Pinpoint the cell where the given text exists, returning its [x, y] midpoint coordinate. 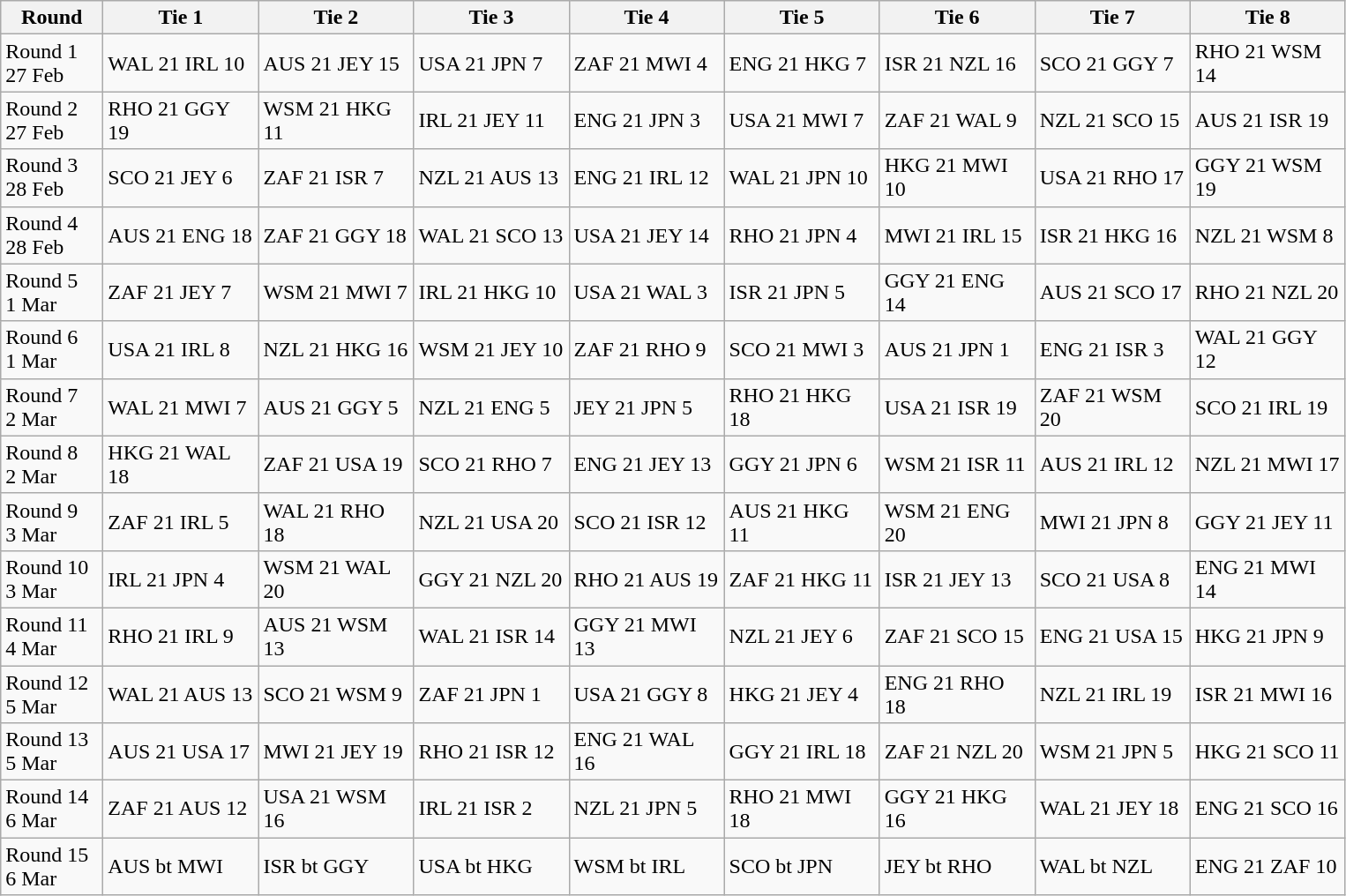
AUS 21 ENG 18 [181, 235]
ZAF 21 USA 19 [336, 464]
GGY 21 HKG 16 [957, 810]
WSM 21 ISR 11 [957, 464]
Tie 1 [181, 18]
WAL 21 JPN 10 [802, 178]
ZAF 21 AUS 12 [181, 810]
USA 21 RHO 17 [1112, 178]
ZAF 21 SCO 15 [957, 637]
WAL 21 JEY 18 [1112, 810]
USA 21 JPN 7 [491, 63]
Tie 8 [1267, 18]
ENG 21 MWI 14 [1267, 579]
ISR 21 NZL 16 [957, 63]
ISR 21 JEY 13 [957, 579]
Round 127 Feb [52, 63]
SCO 21 WSM 9 [336, 693]
RHO 21 IRL 9 [181, 637]
HKG 21 JEY 4 [802, 693]
AUS 21 HKG 11 [802, 522]
GGY 21 MWI 13 [647, 637]
RHO 21 HKG 18 [802, 407]
ENG 21 USA 15 [1112, 637]
WAL 21 GGY 12 [1267, 349]
AUS 21 WSM 13 [336, 637]
Round 72 Mar [52, 407]
USA 21 JEY 14 [647, 235]
Round 328 Feb [52, 178]
Round [52, 18]
RHO 21 JPN 4 [802, 235]
RHO 21 ISR 12 [491, 751]
MWI 21 IRL 15 [957, 235]
JEY 21 JPN 5 [647, 407]
AUS 21 USA 17 [181, 751]
ZAF 21 WAL 9 [957, 120]
ZAF 21 HKG 11 [802, 579]
HKG 21 JPN 9 [1267, 637]
AUS 21 SCO 17 [1112, 293]
ENG 21 IRL 12 [647, 178]
AUS 21 ISR 19 [1267, 120]
ENG 21 WAL 16 [647, 751]
NZL 21 IRL 19 [1112, 693]
Round 103 Mar [52, 579]
Round 61 Mar [52, 349]
WSM 21 ENG 20 [957, 522]
WSM 21 MWI 7 [336, 293]
AUS 21 JEY 15 [336, 63]
WSM 21 WAL 20 [336, 579]
NZL 21 USA 20 [491, 522]
ZAF 21 MWI 4 [647, 63]
ENG 21 SCO 16 [1267, 810]
RHO 21 MWI 18 [802, 810]
HKG 21 WAL 18 [181, 464]
MWI 21 JEY 19 [336, 751]
WAL 21 ISR 14 [491, 637]
WAL 21 RHO 18 [336, 522]
NZL 21 ENG 5 [491, 407]
Round 135 Mar [52, 751]
ISR bt GGY [336, 866]
SCO 21 MWI 3 [802, 349]
SCO 21 GGY 7 [1112, 63]
ENG 21 HKG 7 [802, 63]
Tie 4 [647, 18]
WAL 21 MWI 7 [181, 407]
SCO 21 USA 8 [1112, 579]
WAL 21 SCO 13 [491, 235]
ISR 21 JPN 5 [802, 293]
RHO 21 WSM 14 [1267, 63]
USA bt HKG [491, 866]
Round 156 Mar [52, 866]
NZL 21 AUS 13 [491, 178]
Round 82 Mar [52, 464]
IRL 21 JPN 4 [181, 579]
Round 428 Feb [52, 235]
ZAF 21 JEY 7 [181, 293]
ENG 21 ZAF 10 [1267, 866]
GGY 21 JPN 6 [802, 464]
AUS 21 IRL 12 [1112, 464]
NZL 21 SCO 15 [1112, 120]
Tie 6 [957, 18]
Round 93 Mar [52, 522]
Tie 5 [802, 18]
GGY 21 IRL 18 [802, 751]
Tie 2 [336, 18]
WSM bt IRL [647, 866]
ENG 21 JPN 3 [647, 120]
WSM 21 JPN 5 [1112, 751]
USA 21 MWI 7 [802, 120]
RHO 21 GGY 19 [181, 120]
GGY 21 ENG 14 [957, 293]
USA 21 GGY 8 [647, 693]
ENG 21 RHO 18 [957, 693]
SCO 21 JEY 6 [181, 178]
Round 227 Feb [52, 120]
GGY 21 NZL 20 [491, 579]
ZAF 21 IRL 5 [181, 522]
USA 21 WAL 3 [647, 293]
NZL 21 MWI 17 [1267, 464]
RHO 21 NZL 20 [1267, 293]
ISR 21 MWI 16 [1267, 693]
ENG 21 ISR 3 [1112, 349]
HKG 21 SCO 11 [1267, 751]
RHO 21 AUS 19 [647, 579]
USA 21 ISR 19 [957, 407]
Tie 3 [491, 18]
Round 125 Mar [52, 693]
SCO 21 IRL 19 [1267, 407]
WAL bt NZL [1112, 866]
AUS 21 JPN 1 [957, 349]
ZAF 21 NZL 20 [957, 751]
ZAF 21 ISR 7 [336, 178]
AUS 21 GGY 5 [336, 407]
IRL 21 HKG 10 [491, 293]
ZAF 21 RHO 9 [647, 349]
USA 21 IRL 8 [181, 349]
MWI 21 JPN 8 [1112, 522]
NZL 21 HKG 16 [336, 349]
SCO bt JPN [802, 866]
NZL 21 JPN 5 [647, 810]
IRL 21 JEY 11 [491, 120]
NZL 21 JEY 6 [802, 637]
Tie 7 [1112, 18]
WSM 21 JEY 10 [491, 349]
ENG 21 JEY 13 [647, 464]
AUS bt MWI [181, 866]
SCO 21 ISR 12 [647, 522]
ZAF 21 GGY 18 [336, 235]
NZL 21 WSM 8 [1267, 235]
GGY 21 WSM 19 [1267, 178]
WAL 21 IRL 10 [181, 63]
WSM 21 HKG 11 [336, 120]
ISR 21 HKG 16 [1112, 235]
HKG 21 MWI 10 [957, 178]
Round 114 Mar [52, 637]
Round 51 Mar [52, 293]
ZAF 21 JPN 1 [491, 693]
Round 146 Mar [52, 810]
SCO 21 RHO 7 [491, 464]
ZAF 21 WSM 20 [1112, 407]
GGY 21 JEY 11 [1267, 522]
USA 21 WSM 16 [336, 810]
IRL 21 ISR 2 [491, 810]
WAL 21 AUS 13 [181, 693]
JEY bt RHO [957, 866]
